Provide the (x, y) coordinate of the cell's center where the given text is located.  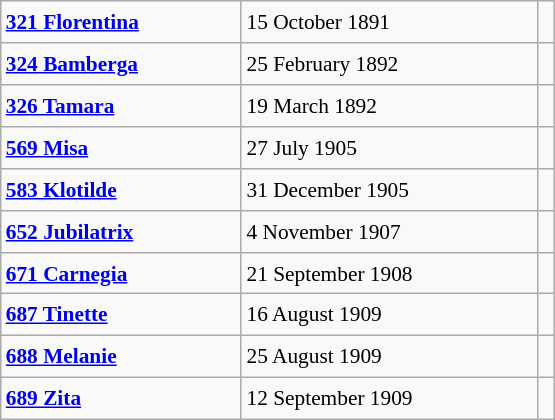
16 August 1909 (389, 315)
583 Klotilde (122, 189)
671 Carnegia (122, 273)
324 Bamberga (122, 64)
326 Tamara (122, 106)
27 July 1905 (389, 148)
25 August 1909 (389, 357)
31 December 1905 (389, 189)
652 Jubilatrix (122, 231)
15 October 1891 (389, 22)
12 September 1909 (389, 399)
19 March 1892 (389, 106)
569 Misa (122, 148)
21 September 1908 (389, 273)
321 Florentina (122, 22)
688 Melanie (122, 357)
689 Zita (122, 399)
25 February 1892 (389, 64)
4 November 1907 (389, 231)
687 Tinette (122, 315)
